For the text-containing cell, return its midpoint in (x, y) coordinate format. 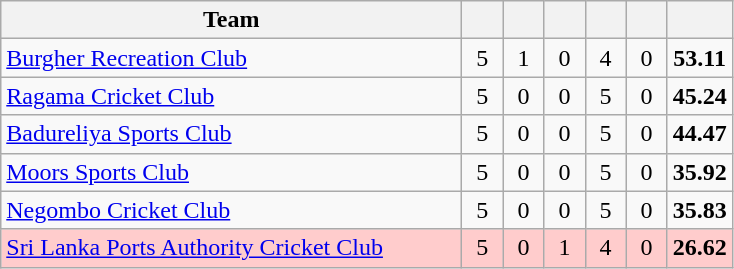
Ragama Cricket Club (232, 96)
26.62 (700, 248)
Burgher Recreation Club (232, 58)
Badureliya Sports Club (232, 134)
35.92 (700, 172)
Sri Lanka Ports Authority Cricket Club (232, 248)
45.24 (700, 96)
Moors Sports Club (232, 172)
35.83 (700, 210)
Negombo Cricket Club (232, 210)
44.47 (700, 134)
53.11 (700, 58)
Team (232, 20)
